For the text-containing cell, return its midpoint in [X, Y] coordinate format. 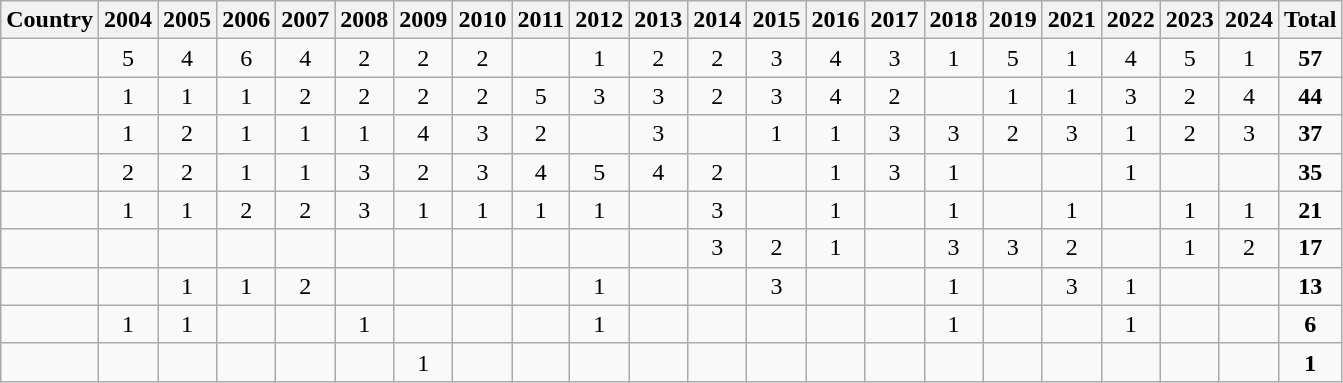
2007 [306, 20]
2023 [1190, 20]
2022 [1130, 20]
2010 [482, 20]
2015 [776, 20]
21 [1310, 210]
2012 [600, 20]
44 [1310, 96]
2009 [424, 20]
Country [50, 20]
37 [1310, 134]
2013 [658, 20]
2018 [954, 20]
2008 [364, 20]
2016 [836, 20]
2021 [1072, 20]
2024 [1248, 20]
13 [1310, 286]
2005 [188, 20]
2006 [246, 20]
2019 [1012, 20]
57 [1310, 58]
Total [1310, 20]
17 [1310, 248]
2017 [894, 20]
35 [1310, 172]
2014 [718, 20]
2004 [128, 20]
2011 [541, 20]
